Scan for the cell matching the given text and deliver its (x, y) coordinate at center. 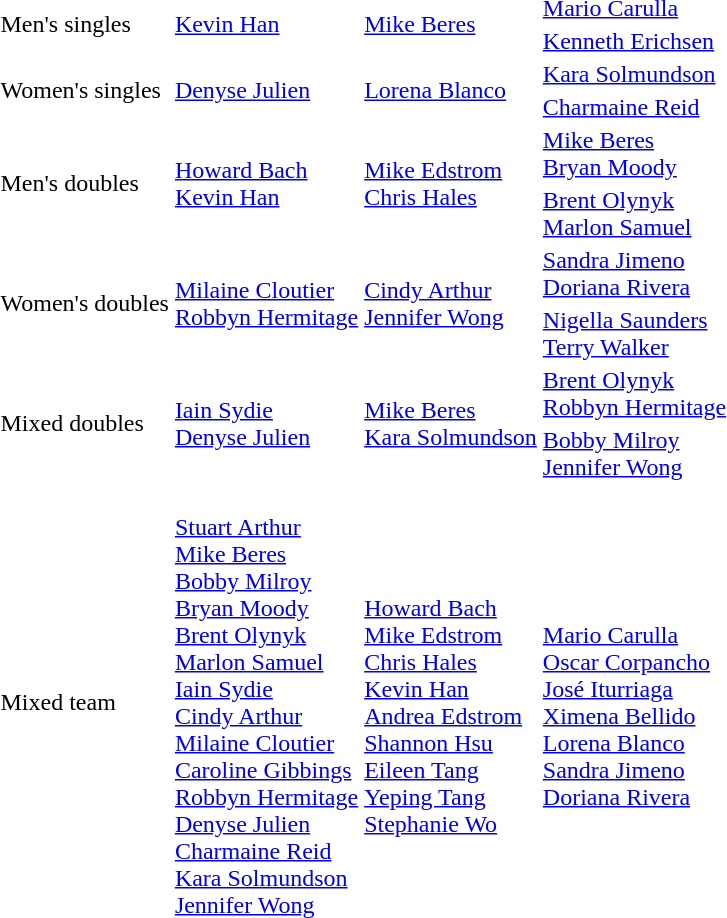
Brent Olynyk Robbyn Hermitage (634, 394)
Milaine Cloutier Robbyn Hermitage (266, 304)
Mike Beres Bryan Moody (634, 154)
Brent Olynyk Marlon Samuel (634, 214)
Kenneth Erichsen (634, 41)
Cindy Arthur Jennifer Wong (451, 304)
Lorena Blanco (451, 90)
Mike Beres Kara Solmundson (451, 424)
Iain Sydie Denyse Julien (266, 424)
Mike Edstrom Chris Hales (451, 184)
Sandra Jimeno Doriana Rivera (634, 274)
Nigella Saunders Terry Walker (634, 334)
Denyse Julien (266, 90)
Kara Solmundson (634, 74)
Howard Bach Kevin Han (266, 184)
Bobby Milroy Jennifer Wong (634, 454)
Charmaine Reid (634, 107)
